From the cell containing the given text, extract its center point as [x, y] coordinate. 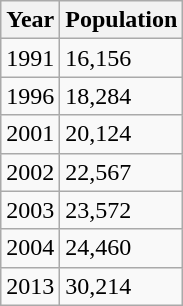
22,567 [122, 172]
Population [122, 20]
Year [30, 20]
18,284 [122, 96]
2002 [30, 172]
24,460 [122, 248]
16,156 [122, 58]
2001 [30, 134]
20,124 [122, 134]
2004 [30, 248]
2003 [30, 210]
1996 [30, 96]
1991 [30, 58]
2013 [30, 286]
30,214 [122, 286]
23,572 [122, 210]
